Return (x, y) of the center of cell containing provided text 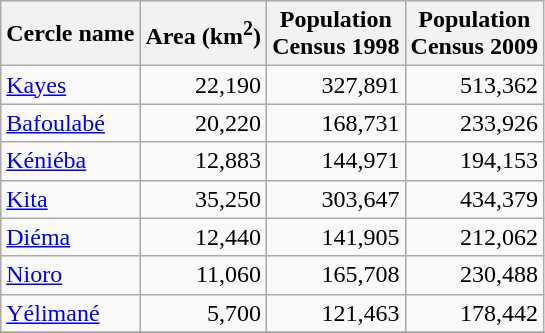
194,153 (474, 161)
Area (km2) (204, 34)
327,891 (336, 85)
Bafoulabé (70, 123)
141,905 (336, 237)
121,463 (336, 313)
Diéma (70, 237)
168,731 (336, 123)
Kéniéba (70, 161)
PopulationCensus 1998 (336, 34)
5,700 (204, 313)
434,379 (474, 199)
144,971 (336, 161)
178,442 (474, 313)
PopulationCensus 2009 (474, 34)
Kayes (70, 85)
513,362 (474, 85)
212,062 (474, 237)
20,220 (204, 123)
165,708 (336, 275)
233,926 (474, 123)
12,440 (204, 237)
Nioro (70, 275)
Yélimané (70, 313)
Kita (70, 199)
Cercle name (70, 34)
303,647 (336, 199)
12,883 (204, 161)
230,488 (474, 275)
11,060 (204, 275)
22,190 (204, 85)
35,250 (204, 199)
